Return [x, y] of the center of cell containing provided text 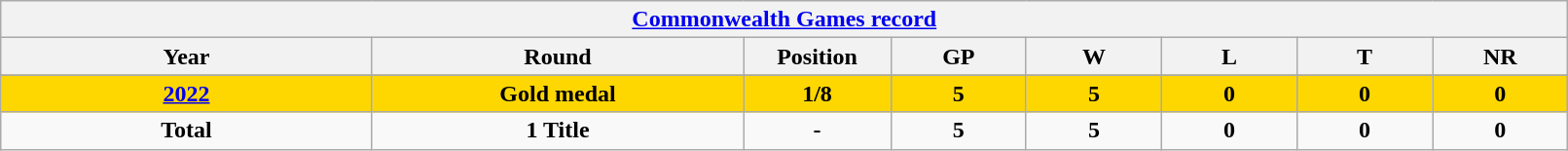
Position [818, 57]
1/8 [818, 94]
Gold medal [558, 94]
- [818, 131]
T [1365, 57]
Total [187, 131]
GP [958, 57]
NR [1501, 57]
Round [558, 57]
W [1094, 57]
Year [187, 57]
Commonwealth Games record [784, 19]
2022 [187, 94]
L [1228, 57]
1 Title [558, 131]
